Capture the cell that displays the provided text and extract its (x, y) central coordinate. 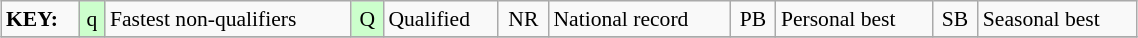
SB (955, 19)
PB (753, 19)
Qualified (440, 19)
Seasonal best (1058, 19)
Q (367, 19)
NR (523, 19)
q (92, 19)
National record (639, 19)
Personal best (854, 19)
KEY: (40, 19)
Fastest non-qualifiers (228, 19)
